Extract the (x, y) coordinate from the center of the cell holding the provided text.  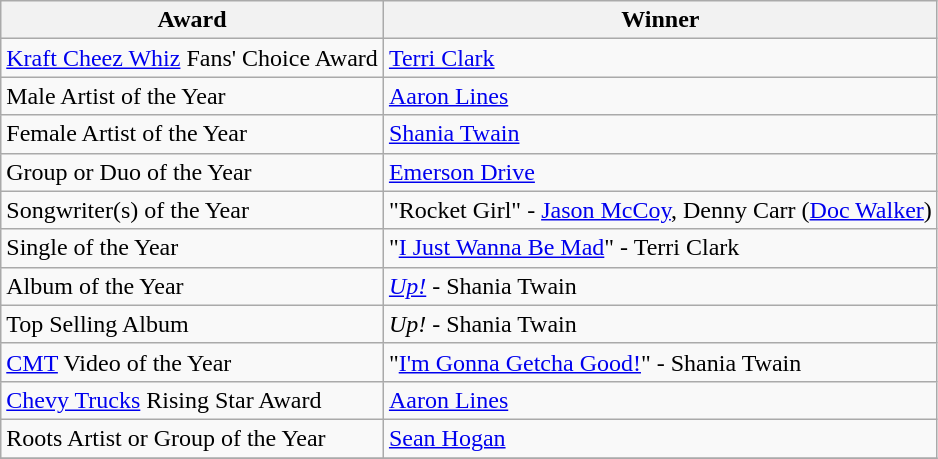
"Rocket Girl" - Jason McCoy, Denny Carr (Doc Walker) (660, 210)
Single of the Year (192, 248)
Winner (660, 20)
Female Artist of the Year (192, 134)
Top Selling Album (192, 324)
"I'm Gonna Getcha Good!" - Shania Twain (660, 362)
Terri Clark (660, 58)
Shania Twain (660, 134)
Songwriter(s) of the Year (192, 210)
Group or Duo of the Year (192, 172)
Sean Hogan (660, 438)
Award (192, 20)
"I Just Wanna Be Mad" - Terri Clark (660, 248)
Album of the Year (192, 286)
Chevy Trucks Rising Star Award (192, 400)
Male Artist of the Year (192, 96)
Emerson Drive (660, 172)
Kraft Cheez Whiz Fans' Choice Award (192, 58)
CMT Video of the Year (192, 362)
Roots Artist or Group of the Year (192, 438)
